Extract the [X, Y] coordinate from the center of the cell holding the provided text.  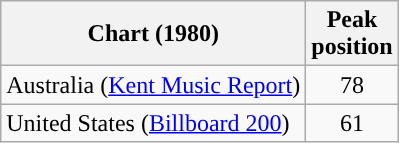
Chart (1980) [154, 34]
61 [352, 123]
78 [352, 85]
United States (Billboard 200) [154, 123]
Australia (Kent Music Report) [154, 85]
Peakposition [352, 34]
